From the cell containing the given text, extract its center point as [x, y] coordinate. 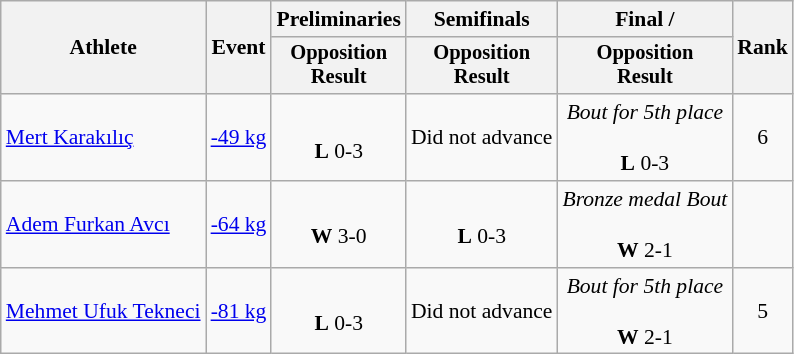
Mert Karakılıç [104, 138]
Final / [644, 19]
Bronze medal BoutW 2-1 [644, 224]
Did not advance [482, 138]
Preliminaries [338, 19]
Bout for 5th placeL 0-3 [644, 138]
Rank [762, 48]
6 [762, 138]
Semifinals [482, 19]
Adem Furkan Avcı [104, 224]
Event [239, 48]
-64 kg [239, 224]
Athlete [104, 48]
W 3-0 [338, 224]
-49 kg [239, 138]
